Identify which cell holds the provided text, then report its [X, Y] central coordinate. 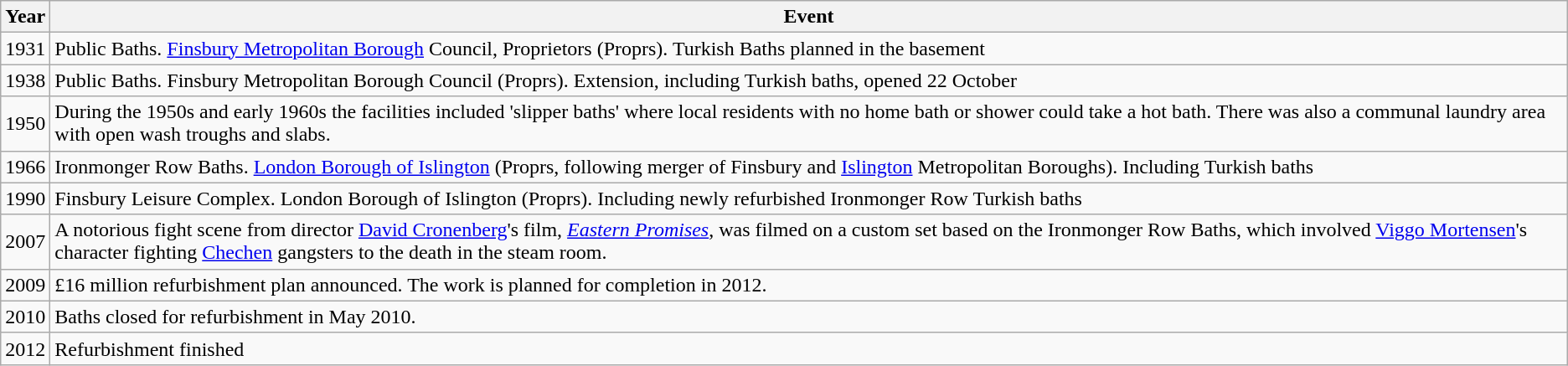
Public Baths. Finsbury Metropolitan Borough Council (Proprs). Extension, including Turkish baths, opened 22 October [809, 80]
Baths closed for refurbishment in May 2010. [809, 317]
Event [809, 17]
1990 [25, 198]
Ironmonger Row Baths. London Borough of Islington (Proprs, following merger of Finsbury and Islington Metropolitan Boroughs). Including Turkish baths [809, 167]
1938 [25, 80]
1931 [25, 49]
1966 [25, 167]
Finsbury Leisure Complex. London Borough of Islington (Proprs). Including newly refurbished Ironmonger Row Turkish baths [809, 198]
2007 [25, 241]
£16 million refurbishment plan announced. The work is planned for completion in 2012. [809, 285]
2009 [25, 285]
Refurbishment finished [809, 348]
Year [25, 17]
Public Baths. Finsbury Metropolitan Borough Council, Proprietors (Proprs). Turkish Baths planned in the basement [809, 49]
2012 [25, 348]
2010 [25, 317]
1950 [25, 124]
